Identify which cell holds the provided text, then report its (x, y) central coordinate. 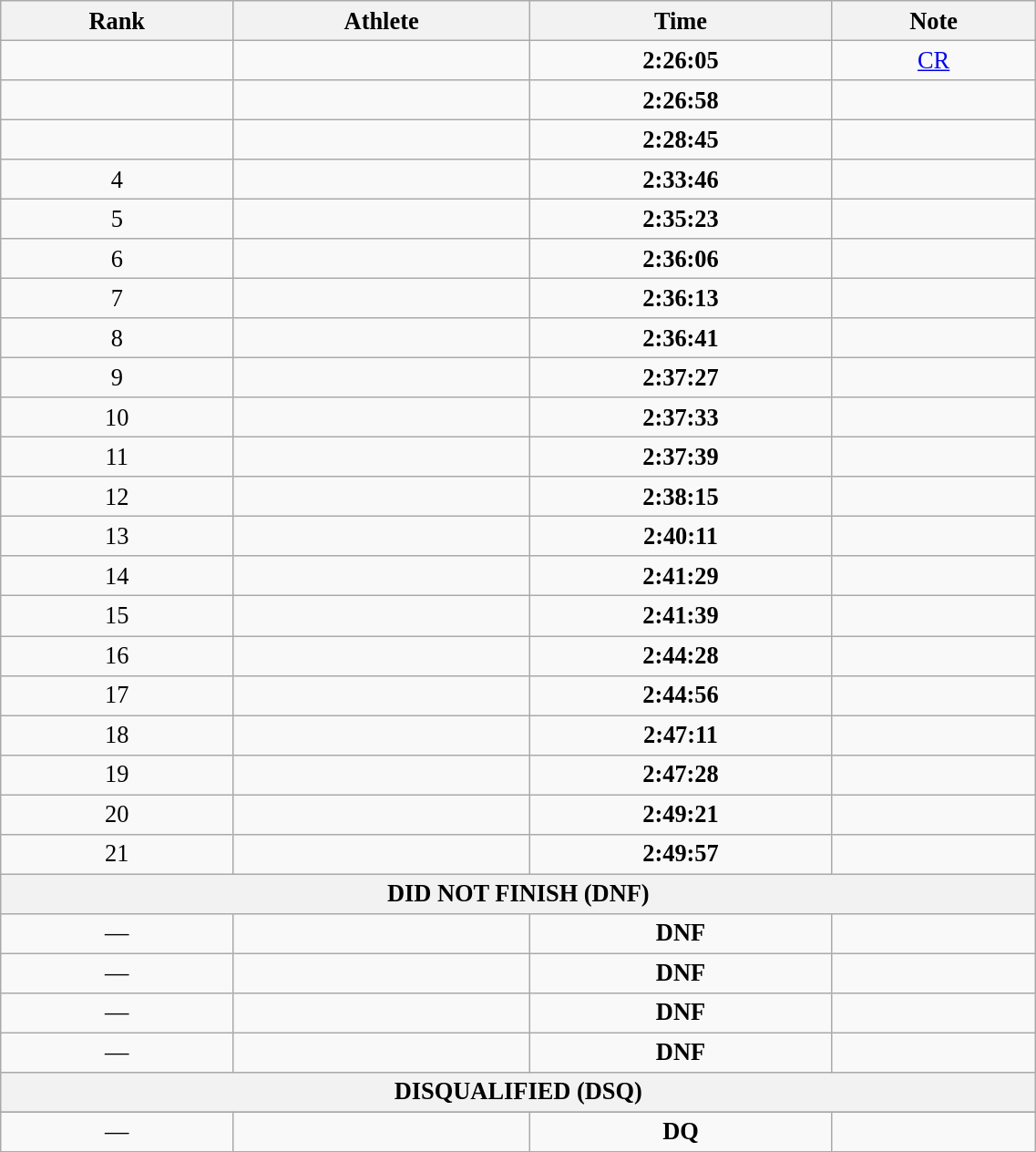
DISQUALIFIED (DSQ) (518, 1092)
2:36:41 (682, 338)
5 (117, 219)
2:37:27 (682, 377)
14 (117, 576)
15 (117, 616)
16 (117, 655)
2:35:23 (682, 219)
11 (117, 457)
2:49:21 (682, 814)
Rank (117, 20)
2:38:15 (682, 497)
2:26:58 (682, 99)
2:33:46 (682, 180)
CR (933, 60)
DQ (682, 1132)
2:37:33 (682, 417)
17 (117, 695)
2:26:05 (682, 60)
19 (117, 775)
7 (117, 298)
9 (117, 377)
2:47:11 (682, 735)
2:36:06 (682, 259)
2:47:28 (682, 775)
13 (117, 536)
2:36:13 (682, 298)
2:41:29 (682, 576)
Note (933, 20)
12 (117, 497)
2:44:56 (682, 695)
4 (117, 180)
2:41:39 (682, 616)
2:37:39 (682, 457)
Athlete (382, 20)
6 (117, 259)
2:44:28 (682, 655)
20 (117, 814)
DID NOT FINISH (DNF) (518, 893)
10 (117, 417)
8 (117, 338)
2:49:57 (682, 854)
21 (117, 854)
18 (117, 735)
2:40:11 (682, 536)
2:28:45 (682, 139)
Time (682, 20)
